Scan for the cell matching the given text and deliver its [X, Y] coordinate at center. 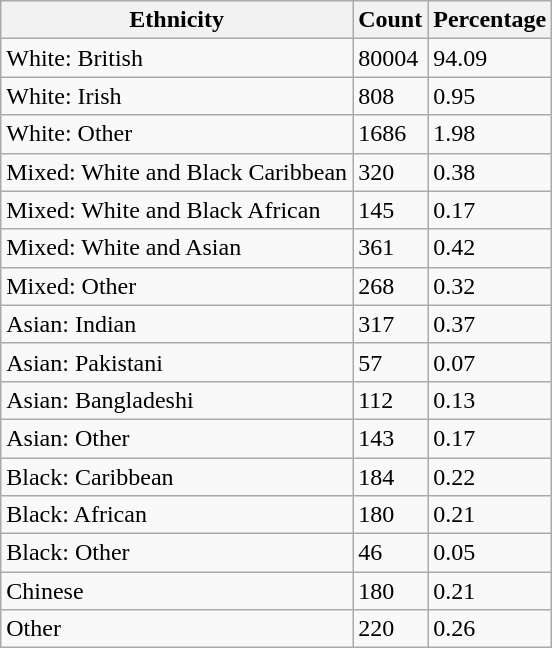
0.95 [490, 96]
Asian: Pakistani [177, 362]
0.26 [490, 629]
Mixed: Other [177, 286]
White: British [177, 58]
Chinese [177, 591]
Percentage [490, 20]
268 [390, 286]
220 [390, 629]
1.98 [490, 134]
Black: Other [177, 553]
80004 [390, 58]
184 [390, 477]
0.22 [490, 477]
0.13 [490, 400]
143 [390, 438]
57 [390, 362]
Ethnicity [177, 20]
Mixed: White and Black Caribbean [177, 172]
145 [390, 210]
320 [390, 172]
112 [390, 400]
1686 [390, 134]
Asian: Other [177, 438]
Mixed: White and Black African [177, 210]
White: Irish [177, 96]
808 [390, 96]
361 [390, 248]
Count [390, 20]
Black: Caribbean [177, 477]
0.42 [490, 248]
Mixed: White and Asian [177, 248]
317 [390, 324]
Asian: Bangladeshi [177, 400]
Asian: Indian [177, 324]
0.32 [490, 286]
0.37 [490, 324]
94.09 [490, 58]
0.05 [490, 553]
Other [177, 629]
46 [390, 553]
White: Other [177, 134]
Black: African [177, 515]
0.38 [490, 172]
0.07 [490, 362]
